Detect which cell encompasses the target text, then output its [x, y] center coordinate. 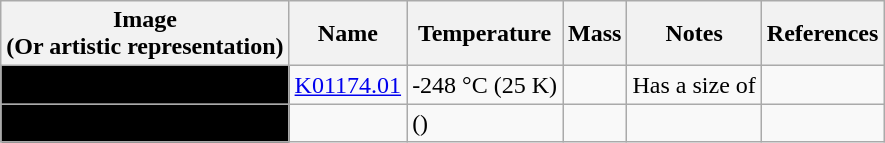
-248 °C (25 K) [485, 85]
Mass [595, 34]
References [822, 34]
Notes [694, 34]
Has a size of [694, 85]
K01174.01 [348, 85]
Name [348, 34]
Temperature [485, 34]
() [485, 123]
Image(Or artistic representation) [145, 34]
